Pinpoint the cell where the given text exists, returning its (x, y) midpoint coordinate. 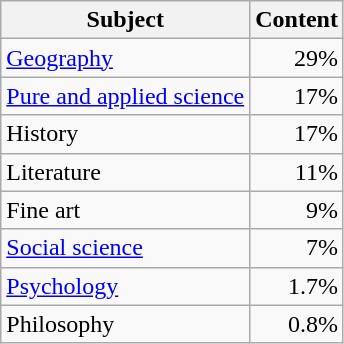
Geography (126, 58)
1.7% (297, 286)
11% (297, 172)
0.8% (297, 324)
History (126, 134)
Subject (126, 20)
Psychology (126, 286)
29% (297, 58)
Pure and applied science (126, 96)
Social science (126, 248)
Literature (126, 172)
Philosophy (126, 324)
7% (297, 248)
9% (297, 210)
Content (297, 20)
Fine art (126, 210)
